Return [x, y] of the center of cell containing provided text 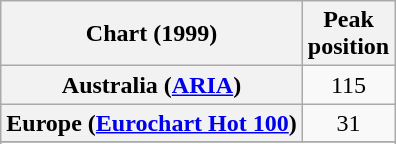
Chart (1999) [152, 34]
Australia (ARIA) [152, 85]
115 [348, 85]
Europe (Eurochart Hot 100) [152, 123]
31 [348, 123]
Peakposition [348, 34]
